Capture the cell that displays the provided text and extract its [X, Y] central coordinate. 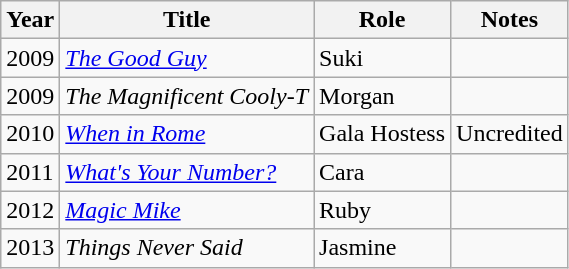
Jasmine [382, 248]
2013 [30, 248]
Morgan [382, 96]
Title [187, 20]
Ruby [382, 210]
When in Rome [187, 134]
Things Never Said [187, 248]
Suki [382, 58]
The Magnificent Cooly-T [187, 96]
Cara [382, 172]
The Good Guy [187, 58]
Magic Mike [187, 210]
What's Your Number? [187, 172]
2010 [30, 134]
Role [382, 20]
2012 [30, 210]
Uncredited [510, 134]
2011 [30, 172]
Notes [510, 20]
Gala Hostess [382, 134]
Year [30, 20]
